Detect which cell encompasses the target text, then output its (x, y) center coordinate. 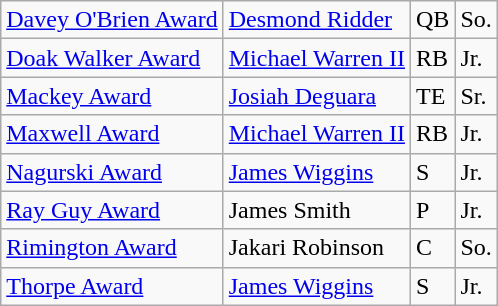
James Smith (316, 210)
P (432, 210)
Ray Guy Award (112, 210)
Nagurski Award (112, 172)
Sr. (476, 96)
Josiah Deguara (316, 96)
Jakari Robinson (316, 248)
Mackey Award (112, 96)
Maxwell Award (112, 134)
Desmond Ridder (316, 20)
TE (432, 96)
C (432, 248)
Thorpe Award (112, 286)
QB (432, 20)
Doak Walker Award (112, 58)
Davey O'Brien Award (112, 20)
Rimington Award (112, 248)
